From the cell containing the given text, extract its center point as (x, y) coordinate. 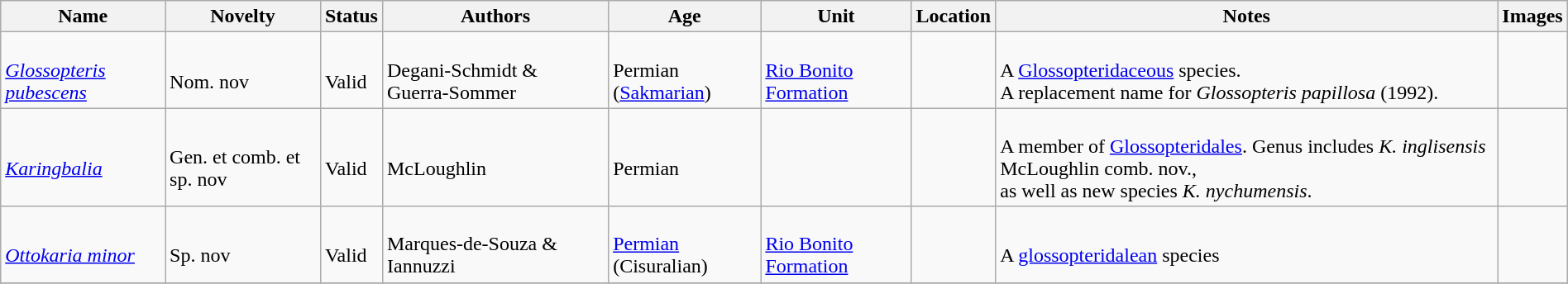
Gen. et comb. et sp. nov (243, 157)
Status (351, 17)
Age (685, 17)
Ottokaria minor (83, 244)
A glossopteridalean species (1247, 244)
A member of Glossopteridales. Genus includes K. inglisensis McLoughlin comb. nov., as well as new species K. nychumensis. (1247, 157)
Nom. nov (243, 70)
Images (1532, 17)
Authors (495, 17)
Marques-de-Souza & Iannuzzi (495, 244)
Notes (1247, 17)
Degani-Schmidt & Guerra-Sommer (495, 70)
Glossopteris pubescens (83, 70)
Location (954, 17)
Sp. nov (243, 244)
Permian (Cisuralian) (685, 244)
Unit (836, 17)
Karingbalia (83, 157)
A Glossopteridaceous species.A replacement name for Glossopteris papillosa (1992). (1247, 70)
Name (83, 17)
McLoughlin (495, 157)
Permian (685, 157)
Permian (Sakmarian) (685, 70)
Novelty (243, 17)
